For the text-containing cell, return its midpoint in [X, Y] coordinate format. 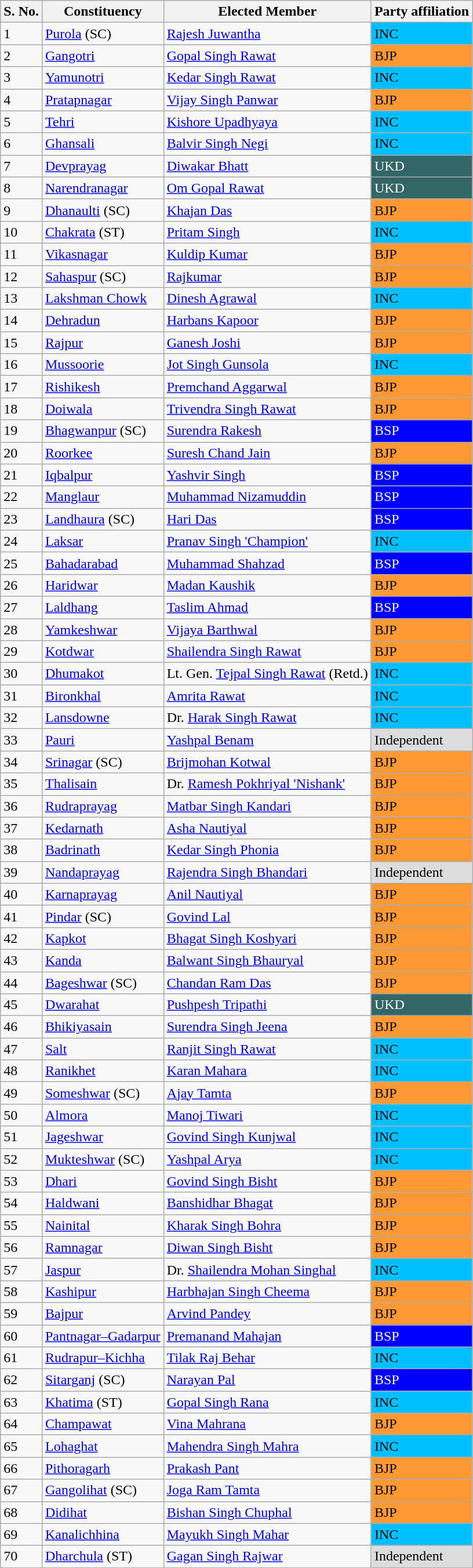
Dhari [103, 1181]
39 [21, 872]
Sahaspur (SC) [103, 277]
Balvir Singh Negi [267, 144]
Brijmohan Kotwal [267, 762]
Mahendra Singh Mahra [267, 1446]
Yashpal Arya [267, 1159]
Khajan Das [267, 210]
Kedarnath [103, 828]
56 [21, 1247]
33 [21, 740]
Manoj Tiwari [267, 1115]
Govind Singh Bisht [267, 1181]
51 [21, 1137]
Mukteshwar (SC) [103, 1159]
12 [21, 277]
Gopal Singh Rana [267, 1402]
Bhagat Singh Koshyari [267, 938]
69 [21, 1534]
19 [21, 431]
4 [21, 100]
Rajpur [103, 343]
Vijay Singh Panwar [267, 100]
3 [21, 78]
Gagan Singh Rajwar [267, 1556]
Kotdwar [103, 652]
29 [21, 652]
60 [21, 1335]
6 [21, 144]
44 [21, 983]
Chandan Ram Das [267, 983]
Govind Lal [267, 916]
37 [21, 828]
Yamkeshwar [103, 629]
31 [21, 696]
Om Gopal Rawat [267, 188]
64 [21, 1424]
Dwarahat [103, 1005]
Tehri [103, 122]
11 [21, 254]
Yamunotri [103, 78]
Laksar [103, 541]
Premanand Mahajan [267, 1335]
Kharak Singh Bohra [267, 1225]
Almora [103, 1115]
Matbar Singh Kandari [267, 806]
Someshwar (SC) [103, 1093]
10 [21, 232]
Nainital [103, 1225]
Pratapnagar [103, 100]
14 [21, 321]
Mayukh Singh Mahar [267, 1534]
Ajay Tamta [267, 1093]
Kedar Singh Phonia [267, 850]
21 [21, 475]
Dhanaulti (SC) [103, 210]
17 [21, 387]
Pauri [103, 740]
Khatima (ST) [103, 1402]
Anil Nautiyal [267, 894]
58 [21, 1291]
Arvind Pandey [267, 1313]
Pranav Singh 'Champion' [267, 541]
Party affiliation [421, 12]
59 [21, 1313]
Badrinath [103, 850]
70 [21, 1556]
Rajendra Singh Bhandari [267, 872]
Joga Ram Tamta [267, 1490]
Muhammad Shahzad [267, 563]
Haridwar [103, 585]
Manglaur [103, 497]
Sitarganj (SC) [103, 1380]
Gangotri [103, 56]
Roorkee [103, 453]
Pithoragarh [103, 1468]
Pantnagar–Gadarpur [103, 1335]
Nandaprayag [103, 872]
Dhumakot [103, 674]
Amrita Rawat [267, 696]
Rudraprayag [103, 806]
45 [21, 1005]
Dr. Shailendra Mohan Singhal [267, 1269]
Surendra Singh Jeena [267, 1027]
Harbhajan Singh Cheema [267, 1291]
Jaspur [103, 1269]
46 [21, 1027]
43 [21, 960]
Karan Mahara [267, 1071]
7 [21, 166]
Lansdowne [103, 718]
Pritam Singh [267, 232]
Bajpur [103, 1313]
Gangolihat (SC) [103, 1490]
1 [21, 34]
Yashvir Singh [267, 475]
Balwant Singh Bhauryal [267, 960]
61 [21, 1358]
Diwakar Bhatt [267, 166]
34 [21, 762]
28 [21, 629]
Dr. Ramesh Pokhriyal 'Nishank' [267, 784]
Govind Singh Kunjwal [267, 1137]
Lohaghat [103, 1446]
Dehradun [103, 321]
40 [21, 894]
Mussoorie [103, 365]
Ranikhet [103, 1071]
67 [21, 1490]
48 [21, 1071]
62 [21, 1380]
Bahadarabad [103, 563]
49 [21, 1093]
5 [21, 122]
Chakrata (ST) [103, 232]
Narendranagar [103, 188]
Kapkot [103, 938]
Srinagar (SC) [103, 762]
55 [21, 1225]
Banshidhar Bhagat [267, 1203]
16 [21, 365]
Elected Member [267, 12]
Iqbalpur [103, 475]
Trivendra Singh Rawat [267, 409]
S. No. [21, 12]
Vijaya Barthwal [267, 629]
Bishan Singh Chuphal [267, 1512]
24 [21, 541]
30 [21, 674]
Lt. Gen. Tejpal Singh Rawat (Retd.) [267, 674]
Rudrapur–Kichha [103, 1358]
Ramnagar [103, 1247]
Suresh Chand Jain [267, 453]
Jageshwar [103, 1137]
Bironkhal [103, 696]
18 [21, 409]
Muhammad Nizamuddin [267, 497]
Narayan Pal [267, 1380]
47 [21, 1049]
35 [21, 784]
26 [21, 585]
Harbans Kapoor [267, 321]
Shailendra Singh Rawat [267, 652]
20 [21, 453]
Surendra Rakesh [267, 431]
Thalisain [103, 784]
Gopal Singh Rawat [267, 56]
Madan Kaushik [267, 585]
Diwan Singh Bisht [267, 1247]
53 [21, 1181]
Rajkumar [267, 277]
Dr. Harak Singh Rawat [267, 718]
65 [21, 1446]
Taslim Ahmad [267, 607]
Premchand Aggarwal [267, 387]
Jot Singh Gunsola [267, 365]
2 [21, 56]
57 [21, 1269]
8 [21, 188]
Prakash Pant [267, 1468]
Ghansali [103, 144]
Salt [103, 1049]
Landhaura (SC) [103, 519]
Bhagwanpur (SC) [103, 431]
Kishore Upadhyaya [267, 122]
Kuldip Kumar [267, 254]
Didihat [103, 1512]
Bageshwar (SC) [103, 983]
Kanalichhina [103, 1534]
66 [21, 1468]
Karnaprayag [103, 894]
Pindar (SC) [103, 916]
38 [21, 850]
68 [21, 1512]
27 [21, 607]
32 [21, 718]
Vina Mahrana [267, 1424]
15 [21, 343]
Kashipur [103, 1291]
Devprayag [103, 166]
13 [21, 299]
Kedar Singh Rawat [267, 78]
23 [21, 519]
Purola (SC) [103, 34]
Rishikesh [103, 387]
42 [21, 938]
Yashpal Benam [267, 740]
Doiwala [103, 409]
Ranjit Singh Rawat [267, 1049]
Pushpesh Tripathi [267, 1005]
25 [21, 563]
41 [21, 916]
Rajesh Juwantha [267, 34]
54 [21, 1203]
52 [21, 1159]
63 [21, 1402]
36 [21, 806]
9 [21, 210]
50 [21, 1115]
Constituency [103, 12]
Kanda [103, 960]
Laldhang [103, 607]
Ganesh Joshi [267, 343]
Bhikiyasain [103, 1027]
Tilak Raj Behar [267, 1358]
Champawat [103, 1424]
Asha Nautiyal [267, 828]
22 [21, 497]
Dharchula (ST) [103, 1556]
Haldwani [103, 1203]
Hari Das [267, 519]
Lakshman Chowk [103, 299]
Dinesh Agrawal [267, 299]
Vikasnagar [103, 254]
